Extract the (X, Y) coordinate from the center of the cell holding the provided text.  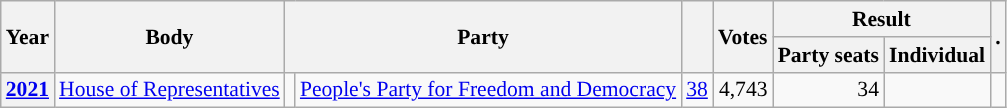
Votes (743, 36)
4,743 (743, 90)
Body (170, 36)
Party seats (828, 55)
38 (697, 90)
34 (828, 90)
People's Party for Freedom and Democracy (488, 90)
Result (882, 19)
. (998, 36)
Individual (937, 55)
Year (28, 36)
House of Representatives (170, 90)
2021 (28, 90)
Party (483, 36)
